Detect which cell encompasses the target text, then output its [x, y] center coordinate. 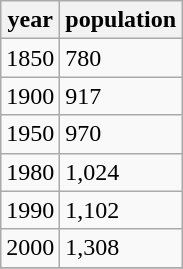
1950 [30, 134]
1,102 [121, 210]
2000 [30, 248]
1900 [30, 96]
year [30, 20]
970 [121, 134]
1850 [30, 58]
population [121, 20]
917 [121, 96]
1,308 [121, 248]
1980 [30, 172]
1990 [30, 210]
1,024 [121, 172]
780 [121, 58]
